Identify which cell holds the provided text, then report its (x, y) central coordinate. 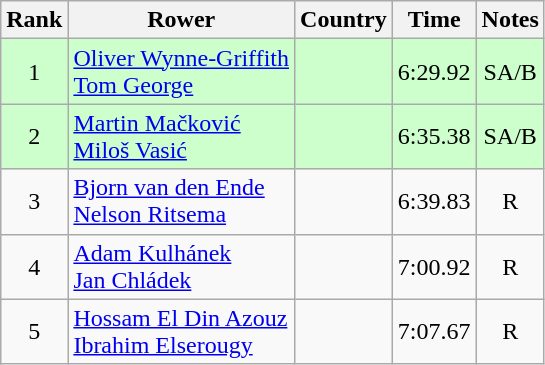
6:29.92 (434, 72)
7:07.67 (434, 332)
Time (434, 20)
Bjorn van den EndeNelson Ritsema (182, 202)
Rank (34, 20)
6:35.38 (434, 136)
Rower (182, 20)
4 (34, 266)
Notes (510, 20)
6:39.83 (434, 202)
5 (34, 332)
Oliver Wynne-GriffithTom George (182, 72)
3 (34, 202)
Martin MačkovićMiloš Vasić (182, 136)
Country (344, 20)
Adam KulhánekJan Chládek (182, 266)
2 (34, 136)
1 (34, 72)
Hossam El Din AzouzIbrahim Elserougy (182, 332)
7:00.92 (434, 266)
